Pinpoint the cell where the given text exists, returning its (x, y) midpoint coordinate. 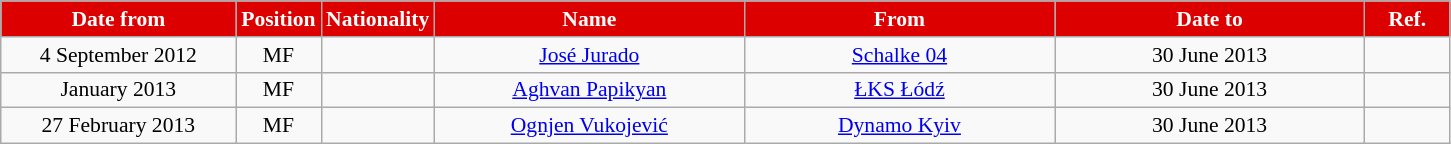
4 September 2012 (118, 55)
Aghvan Papikyan (589, 90)
Dynamo Kyiv (899, 126)
Name (589, 19)
From (899, 19)
Position (278, 19)
Schalke 04 (899, 55)
27 February 2013 (118, 126)
José Jurado (589, 55)
Ref. (1408, 19)
Date from (118, 19)
Ognjen Vukojević (589, 126)
January 2013 (118, 90)
ŁKS Łódź (899, 90)
Nationality (378, 19)
Date to (1210, 19)
